Find where the given text appears and provide that cell's center as [X, Y] coordinate. 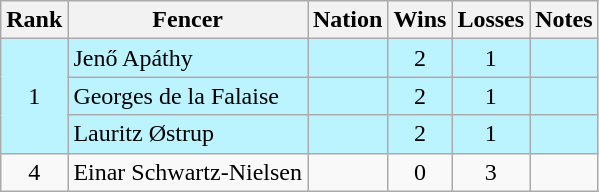
Einar Schwartz-Nielsen [188, 172]
Georges de la Falaise [188, 96]
Rank [34, 20]
Fencer [188, 20]
Lauritz Østrup [188, 134]
Wins [420, 20]
3 [491, 172]
Notes [564, 20]
Jenő Apáthy [188, 58]
Nation [348, 20]
0 [420, 172]
4 [34, 172]
Losses [491, 20]
